Scan for the cell matching the given text and deliver its [X, Y] coordinate at center. 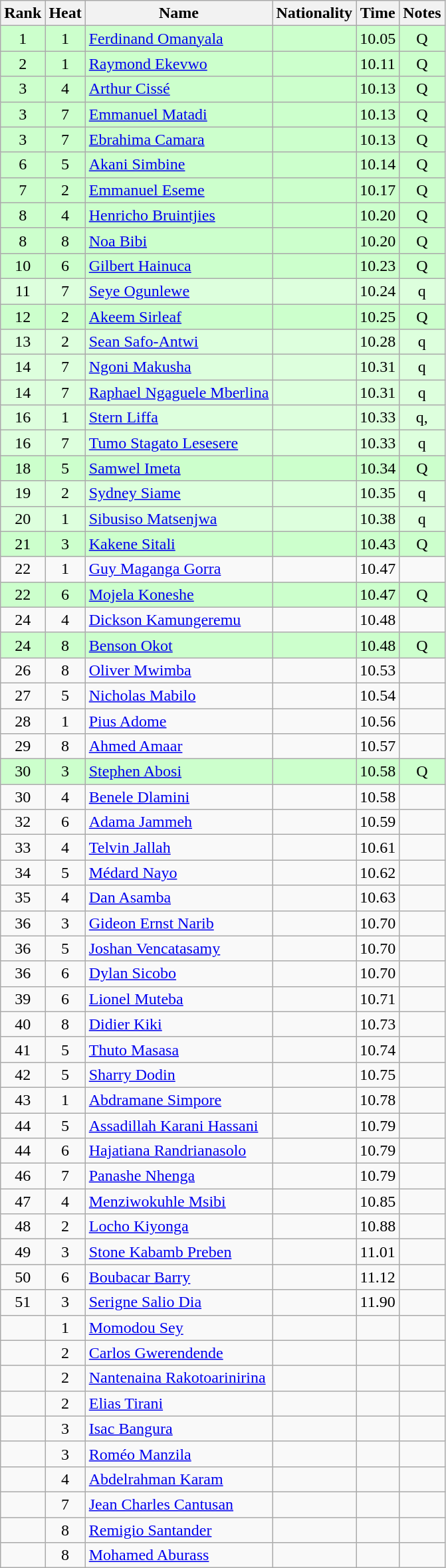
Raymond Ekevwo [179, 64]
Nicholas Mabilo [179, 695]
20 [23, 519]
10.24 [378, 291]
Ahmed Amaar [179, 746]
Sydney Siame [179, 493]
10.73 [378, 1024]
10.38 [378, 519]
50 [23, 1277]
Sean Safo-Antwi [179, 342]
10.53 [378, 670]
Menziwokuhle Msibi [179, 1201]
10.85 [378, 1201]
10.71 [378, 999]
35 [23, 898]
Abdramane Simpore [179, 1100]
39 [23, 999]
Rank [23, 13]
13 [23, 342]
49 [23, 1252]
26 [23, 670]
21 [23, 544]
Panashe Nhenga [179, 1176]
11.12 [378, 1277]
Dylan Sicobo [179, 974]
Nationality [314, 13]
Heat [65, 13]
Seye Ogunlewe [179, 291]
10.35 [378, 493]
Stephen Abosi [179, 772]
Elias Tirani [179, 1403]
48 [23, 1227]
11 [23, 291]
Nantenaina Rakotoarinirina [179, 1378]
Médard Nayo [179, 873]
10.78 [378, 1100]
10.43 [378, 544]
Ngoni Makusha [179, 367]
Hajatiana Randrianasolo [179, 1151]
27 [23, 695]
Sibusiso Matsenjwa [179, 519]
10.28 [378, 342]
Stone Kabamb Preben [179, 1252]
Tumo Stagato Lesesere [179, 443]
Gilbert Hainuca [179, 266]
28 [23, 721]
Time [378, 13]
40 [23, 1024]
q, [422, 418]
Isac Bangura [179, 1429]
Ferdinand Omanyala [179, 39]
Dickson Kamungeremu [179, 620]
10.63 [378, 898]
Samwel Imeta [179, 468]
10.54 [378, 695]
Dan Asamba [179, 898]
Oliver Mwimba [179, 670]
18 [23, 468]
Jean Charles Cantusan [179, 1504]
47 [23, 1201]
10.14 [378, 165]
42 [23, 1075]
Sharry Dodin [179, 1075]
19 [23, 493]
Raphael Ngaguele Mberlina [179, 392]
41 [23, 1049]
10.62 [378, 873]
Name [179, 13]
10.88 [378, 1227]
33 [23, 847]
Henricho Bruintjies [179, 215]
34 [23, 873]
Gideon Ernst Narib [179, 923]
Locho Kiyonga [179, 1227]
Benele Dlamini [179, 797]
10.56 [378, 721]
Joshan Vencatasamy [179, 948]
10 [23, 266]
Lionel Muteba [179, 999]
Ebrahima Camara [179, 139]
Akani Simbine [179, 165]
Mojela Koneshe [179, 594]
Remigio Santander [179, 1529]
10.74 [378, 1049]
Didier Kiki [179, 1024]
Emmanuel Eseme [179, 190]
43 [23, 1100]
Kakene Sitali [179, 544]
32 [23, 822]
10.25 [378, 317]
10.34 [378, 468]
11.90 [378, 1302]
Guy Maganga Gorra [179, 569]
Boubacar Barry [179, 1277]
Assadillah Karani Hassani [179, 1126]
Serigne Salio Dia [179, 1302]
Abdelrahman Karam [179, 1479]
10.17 [378, 190]
Emmanuel Matadi [179, 114]
10.11 [378, 64]
Notes [422, 13]
10.05 [378, 39]
Mohamed Aburass [179, 1555]
29 [23, 746]
Akeem Sirleaf [179, 317]
Telvin Jallah [179, 847]
Thuto Masasa [179, 1049]
12 [23, 317]
Roméo Manzila [179, 1454]
10.61 [378, 847]
10.57 [378, 746]
10.59 [378, 822]
11.01 [378, 1252]
Stern Liffa [179, 418]
Adama Jammeh [179, 822]
46 [23, 1176]
Carlos Gwerendende [179, 1353]
10.75 [378, 1075]
Arthur Cissé [179, 89]
Pius Adome [179, 721]
Noa Bibi [179, 240]
10.23 [378, 266]
51 [23, 1302]
Momodou Sey [179, 1328]
Benson Okot [179, 645]
